Provide the (x, y) coordinate of the cell's center where the given text is located.  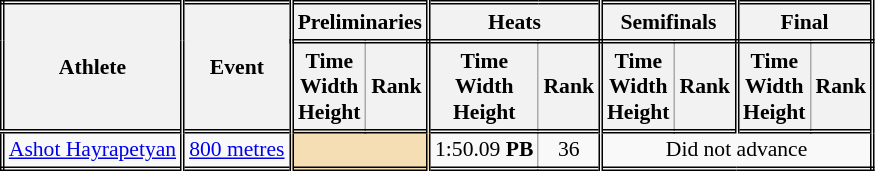
Semifinals (668, 22)
800 metres (237, 150)
Ashot Hayrapetyan (92, 150)
Heats (514, 22)
Final (805, 22)
Event (237, 67)
Preliminaries (360, 22)
Did not advance (736, 150)
1:50.09 PB (483, 150)
36 (569, 150)
Athlete (92, 67)
